Pinpoint the cell where the given text exists, returning its [X, Y] midpoint coordinate. 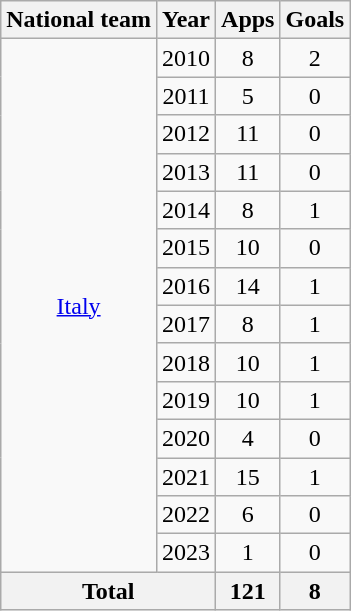
2011 [186, 96]
2016 [186, 286]
5 [248, 96]
Year [186, 20]
2018 [186, 362]
2022 [186, 515]
Goals [315, 20]
2013 [186, 172]
2015 [186, 248]
2019 [186, 400]
2017 [186, 324]
Apps [248, 20]
Total [108, 591]
14 [248, 286]
6 [248, 515]
4 [248, 438]
2023 [186, 553]
2010 [186, 58]
2014 [186, 210]
15 [248, 477]
National team [79, 20]
2021 [186, 477]
2 [315, 58]
121 [248, 591]
2020 [186, 438]
2012 [186, 134]
Italy [79, 306]
